Search for the cell housing the specified text and yield its [X, Y] center coordinate. 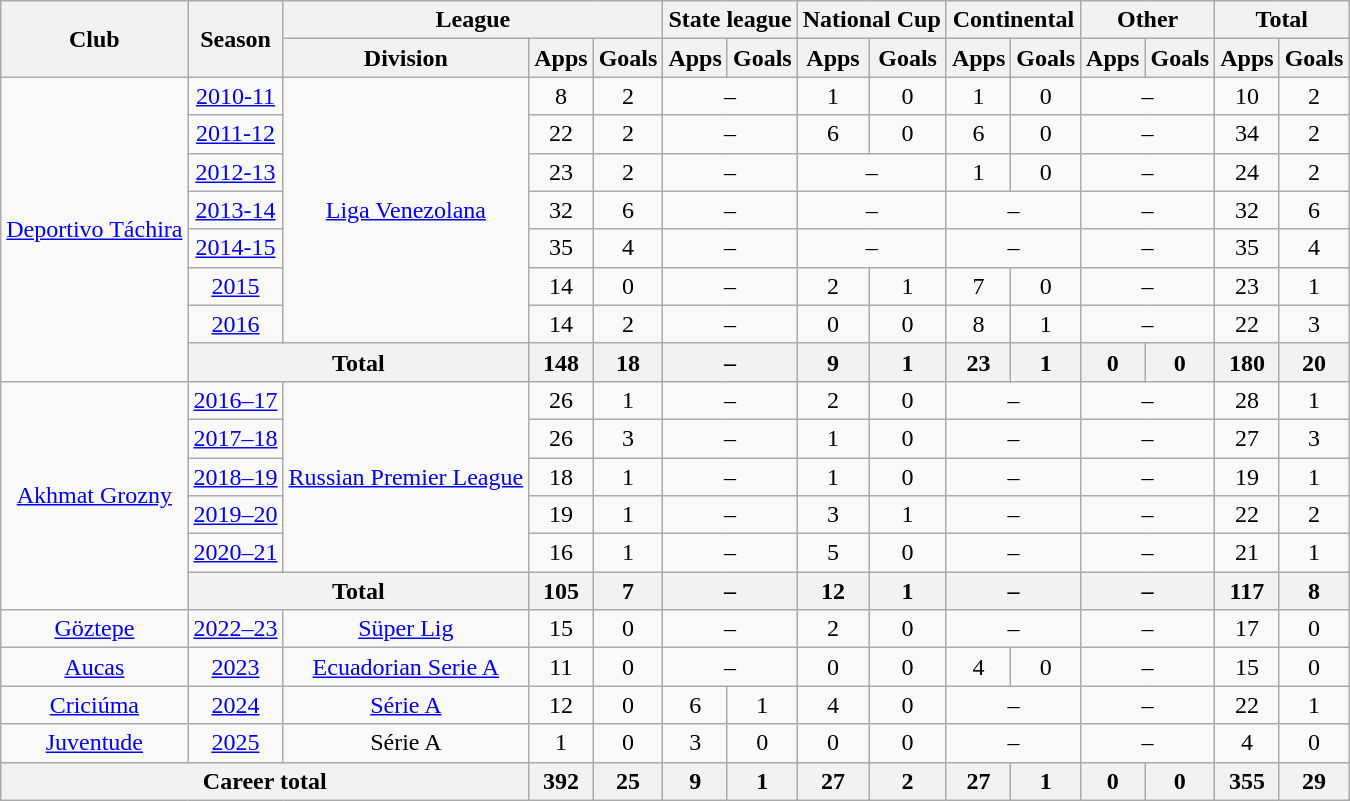
2025 [236, 743]
2017–18 [236, 438]
2016 [236, 324]
Criciúma [94, 705]
2024 [236, 705]
16 [561, 553]
Other [1148, 20]
2020–21 [236, 553]
Juventude [94, 743]
117 [1247, 591]
Aucas [94, 667]
11 [561, 667]
2016–17 [236, 400]
2023 [236, 667]
5 [833, 553]
Russian Premier League [406, 476]
Season [236, 39]
392 [561, 781]
Ecuadorian Serie A [406, 667]
Career total [265, 781]
24 [1247, 172]
20 [1314, 362]
Liga Venezolana [406, 210]
355 [1247, 781]
34 [1247, 134]
2015 [236, 286]
2022–23 [236, 629]
29 [1314, 781]
Göztepe [94, 629]
2011-12 [236, 134]
2013-14 [236, 210]
2012-13 [236, 172]
105 [561, 591]
28 [1247, 400]
2018–19 [236, 477]
National Cup [872, 20]
2014-15 [236, 248]
League [473, 20]
Club [94, 39]
148 [561, 362]
10 [1247, 96]
Division [406, 58]
Süper Lig [406, 629]
Deportivo Táchira [94, 229]
2019–20 [236, 515]
21 [1247, 553]
Akhmat Grozny [94, 495]
2010-11 [236, 96]
State league [730, 20]
Continental [1013, 20]
180 [1247, 362]
17 [1247, 629]
25 [628, 781]
